Return the (x, y) coordinate for the center point of the cell that contains the specified text.  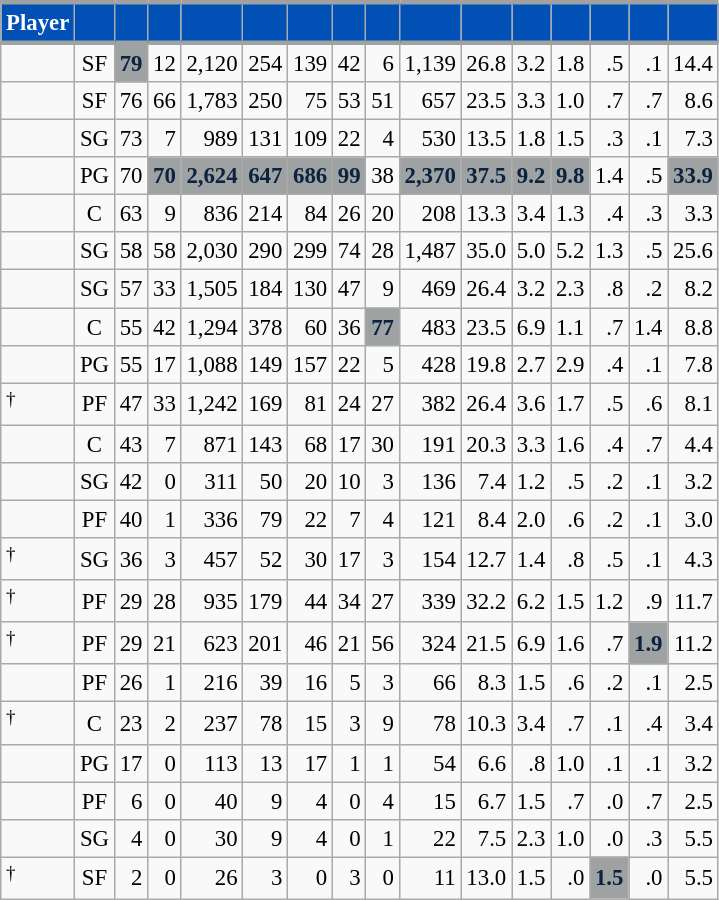
169 (266, 404)
50 (266, 482)
1,088 (212, 364)
290 (266, 251)
2.9 (570, 364)
73 (130, 139)
21.5 (486, 643)
3.6 (532, 404)
657 (430, 101)
74 (348, 251)
76 (130, 101)
99 (348, 176)
39 (266, 683)
214 (266, 214)
14.4 (693, 62)
7.3 (693, 139)
530 (430, 139)
53 (348, 101)
3.0 (693, 519)
457 (212, 559)
2,624 (212, 176)
10 (348, 482)
299 (310, 251)
647 (266, 176)
6.7 (486, 801)
324 (430, 643)
2,030 (212, 251)
7.4 (486, 482)
12.7 (486, 559)
12 (164, 62)
254 (266, 62)
989 (212, 139)
34 (348, 601)
32.2 (486, 601)
5.0 (532, 251)
1.1 (570, 327)
26.8 (486, 62)
131 (266, 139)
1,487 (430, 251)
1,783 (212, 101)
191 (430, 444)
686 (310, 176)
469 (430, 289)
68 (310, 444)
143 (266, 444)
56 (382, 643)
339 (430, 601)
35.0 (486, 251)
5.2 (570, 251)
4.3 (693, 559)
208 (430, 214)
121 (430, 519)
6.6 (486, 763)
37.5 (486, 176)
184 (266, 289)
84 (310, 214)
139 (310, 62)
378 (266, 327)
935 (212, 601)
8.4 (486, 519)
8.8 (693, 327)
2.7 (532, 364)
8.6 (693, 101)
7.8 (693, 364)
2,120 (212, 62)
46 (310, 643)
13.5 (486, 139)
81 (310, 404)
25.6 (693, 251)
1,139 (430, 62)
9.8 (570, 176)
201 (266, 643)
1.9 (648, 643)
1.7 (570, 404)
428 (430, 364)
Player (38, 22)
11 (430, 878)
336 (212, 519)
43 (130, 444)
52 (266, 559)
16 (310, 683)
20.3 (486, 444)
1,294 (212, 327)
13.0 (486, 878)
24 (348, 404)
44 (310, 601)
483 (430, 327)
136 (430, 482)
250 (266, 101)
8.1 (693, 404)
179 (266, 601)
216 (212, 683)
11.7 (693, 601)
311 (212, 482)
57 (130, 289)
1,242 (212, 404)
130 (310, 289)
382 (430, 404)
9.2 (532, 176)
51 (382, 101)
.9 (648, 601)
10.3 (486, 723)
33.9 (693, 176)
2.0 (532, 519)
8.3 (486, 683)
2,370 (430, 176)
63 (130, 214)
11.2 (693, 643)
1,505 (212, 289)
871 (212, 444)
237 (212, 723)
13 (266, 763)
836 (212, 214)
109 (310, 139)
77 (382, 327)
38 (382, 176)
54 (430, 763)
623 (212, 643)
7.5 (486, 838)
8.2 (693, 289)
60 (310, 327)
6.2 (532, 601)
13.3 (486, 214)
23 (130, 723)
157 (310, 364)
19.8 (486, 364)
75 (310, 101)
113 (212, 763)
154 (430, 559)
149 (266, 364)
4.4 (693, 444)
